Return [X, Y] of the center of cell containing provided text 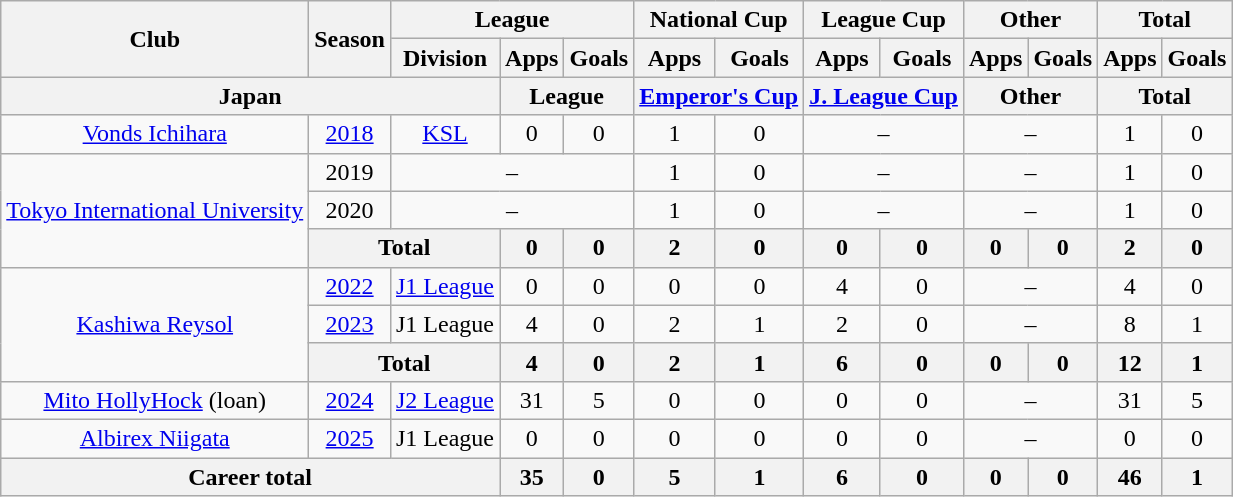
League Cup [884, 20]
Mito HollyHock (loan) [155, 400]
Division [444, 58]
2025 [350, 438]
KSL [444, 134]
8 [1130, 324]
Career total [250, 477]
2022 [350, 286]
2020 [350, 210]
Kashiwa Reysol [155, 324]
Season [350, 39]
Albirex Niigata [155, 438]
Club [155, 39]
National Cup [719, 20]
2023 [350, 324]
J. League Cup [884, 96]
Vonds Ichihara [155, 134]
12 [1130, 362]
35 [532, 477]
46 [1130, 477]
Tokyo International University [155, 210]
2019 [350, 172]
J2 League [444, 400]
Emperor's Cup [719, 96]
2024 [350, 400]
Japan [250, 96]
2018 [350, 134]
